Output the [X, Y] coordinate of the center of the cell containing the given text.  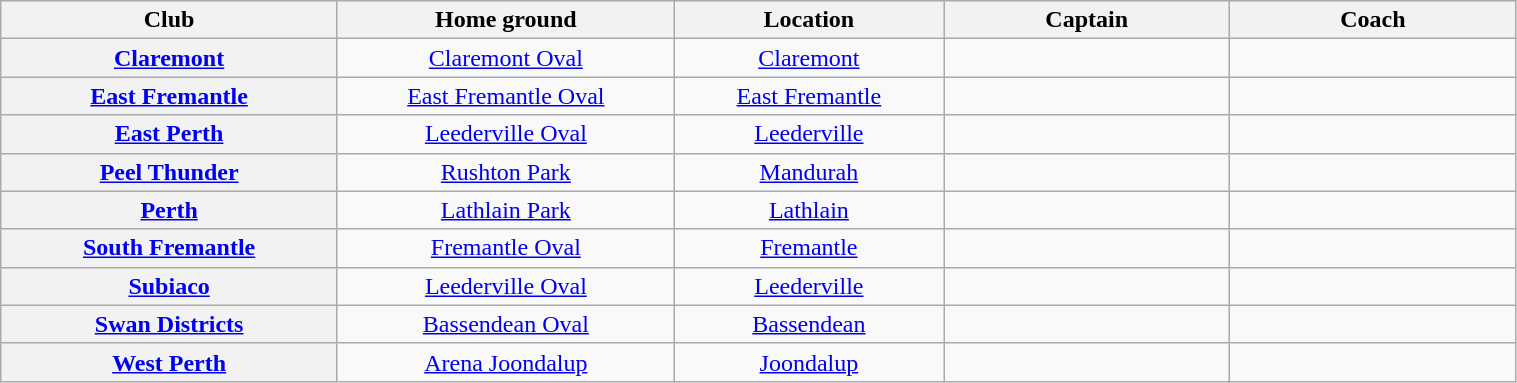
Subiaco [170, 286]
Home ground [506, 20]
Captain [1087, 20]
Claremont Oval [506, 58]
Rushton Park [506, 172]
Arena Joondalup [506, 362]
Coach [1373, 20]
Joondalup [808, 362]
East Perth [170, 134]
Bassendean [808, 324]
Lathlain Park [506, 210]
South Fremantle [170, 248]
Club [170, 20]
West Perth [170, 362]
Peel Thunder [170, 172]
East Fremantle Oval [506, 96]
Lathlain [808, 210]
Swan Districts [170, 324]
Location [808, 20]
Fremantle [808, 248]
Fremantle Oval [506, 248]
Perth [170, 210]
Bassendean Oval [506, 324]
Mandurah [808, 172]
